Pinpoint the cell where the given text exists, returning its [x, y] midpoint coordinate. 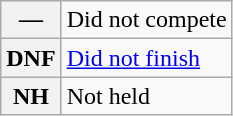
Did not compete [146, 20]
— [31, 20]
NH [31, 96]
DNF [31, 58]
Not held [146, 96]
Did not finish [146, 58]
